Pinpoint the cell where the given text exists, returning its (X, Y) midpoint coordinate. 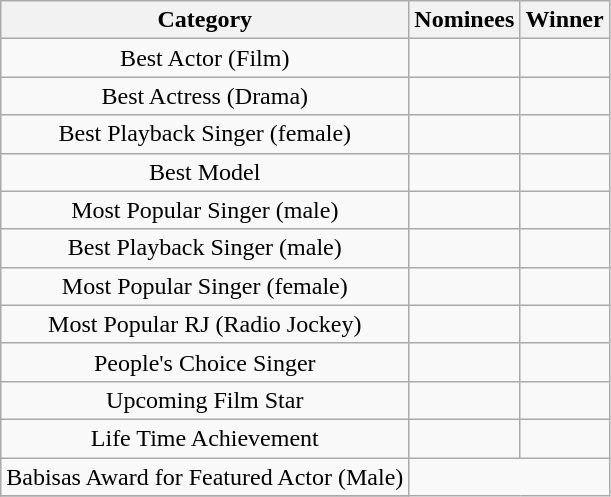
Most Popular Singer (female) (205, 286)
Most Popular RJ (Radio Jockey) (205, 324)
People's Choice Singer (205, 362)
Winner (564, 20)
Best Playback Singer (female) (205, 134)
Category (205, 20)
Best Actress (Drama) (205, 96)
Most Popular Singer (male) (205, 210)
Best Playback Singer (male) (205, 248)
Upcoming Film Star (205, 400)
Best Actor (Film) (205, 58)
Best Model (205, 172)
Life Time Achievement (205, 438)
Babisas Award for Featured Actor (Male) (205, 477)
Nominees (464, 20)
